Output the [X, Y] coordinate of the center of the cell containing the given text.  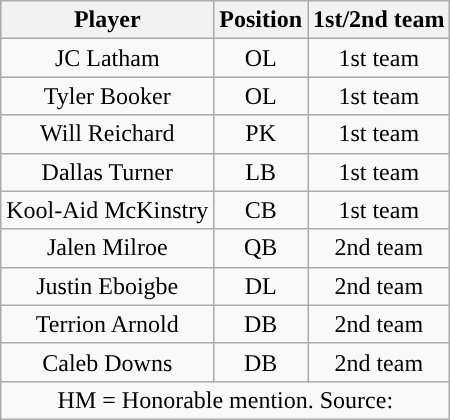
JC Latham [108, 58]
1st/2nd team [379, 20]
Caleb Downs [108, 362]
Tyler Booker [108, 96]
Jalen Milroe [108, 248]
CB [261, 210]
Player [108, 20]
Kool-Aid McKinstry [108, 210]
PK [261, 134]
Dallas Turner [108, 172]
Justin Eboigbe [108, 286]
QB [261, 248]
Position [261, 20]
LB [261, 172]
HM = Honorable mention. Source: [226, 400]
DL [261, 286]
Will Reichard [108, 134]
Terrion Arnold [108, 324]
